Return [x, y] of the center of cell containing provided text 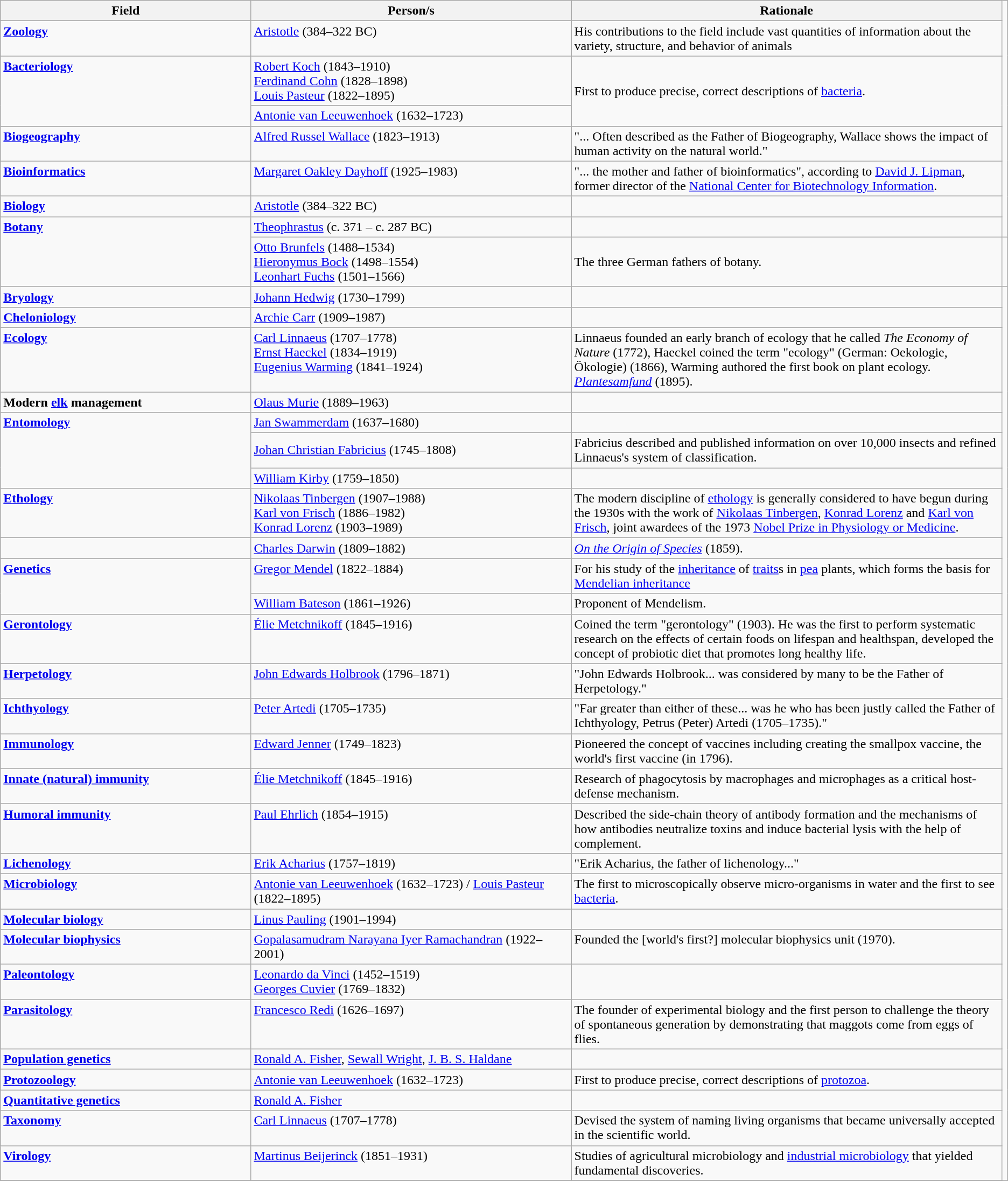
Ichthyology [126, 716]
John Edwards Holbrook (1796–1871) [411, 681]
Gerontology [126, 639]
Johann Hedwig (1730–1799) [411, 297]
Biology [126, 206]
Ecology [126, 360]
Zoology [126, 39]
Biogeography [126, 143]
Otto Brunfels (1488–1534)Hieronymus Bock (1498–1554)Leonhart Fuchs (1501–1566) [411, 262]
Nikolaas Tinbergen (1907–1988)Karl von Frisch (1886–1982) Konrad Lorenz (1903–1989) [411, 513]
Theophrastus (c. 371 – c. 287 BC) [411, 227]
Population genetics [126, 1059]
Person/s [411, 11]
The first to microscopically observe micro-organisms in water and the first to see bacteria. [786, 891]
Humoral immunity [126, 828]
Ronald A. Fisher [411, 1100]
Carl Linnaeus (1707–1778) [411, 1128]
"John Edwards Holbrook... was considered by many to be the Father of Herpetology." [786, 681]
Protozoology [126, 1080]
Martinus Beijerinck (1851–1931) [411, 1163]
Edward Jenner (1749–1823) [411, 751]
William Bateson (1861–1926) [411, 604]
Molecular biology [126, 919]
Microbiology [126, 891]
Bioinformatics [126, 179]
Linus Pauling (1901–1994) [411, 919]
Rationale [786, 11]
"... Often described as the Father of Biogeography, Wallace shows the impact of human activity on the natural world." [786, 143]
"Far greater than either of these... was he who has been justly called the Father of Ichthyology, Petrus (Peter) Artedi (1705–1735)." [786, 716]
Entomology [126, 450]
Proponent of Mendelism. [786, 604]
Gregor Mendel (1822–1884) [411, 576]
Immunology [126, 751]
Botany [126, 251]
Peter Artedi (1705–1735) [411, 716]
Innate (natural) immunity [126, 786]
Fabricius described and published information on over 10,000 insects and refined Linnaeus's system of classification. [786, 450]
Taxonomy [126, 1128]
Archie Carr (1909–1987) [411, 317]
Jan Swammerdam (1637–1680) [411, 423]
Charles Darwin (1809–1882) [411, 548]
Quantitative genetics [126, 1100]
Founded the [world's first?] molecular biophysics unit (1970). [786, 947]
Paleontology [126, 982]
Research of phagocytosis by macrophages and microphages as a critical host-defense mechanism. [786, 786]
Alfred Russel Wallace (1823–1913) [411, 143]
Bryology [126, 297]
Gopalasamudram Narayana Iyer Ramachandran (1922–2001) [411, 947]
Erik Acharius (1757–1819) [411, 863]
Robert Koch (1843–1910)Ferdinand Cohn (1828–1898)Louis Pasteur (1822–1895) [411, 81]
Lichenology [126, 863]
Parasitology [126, 1024]
Ronald A. Fisher, Sewall Wright, J. B. S. Haldane [411, 1059]
Devised the system of naming living organisms that became universally accepted in the scientific world. [786, 1128]
Paul Ehrlich (1854–1915) [411, 828]
Modern elk management [126, 402]
William Kirby (1759–1850) [411, 478]
Studies of agricultural microbiology and industrial microbiology that yielded fundamental discoveries. [786, 1163]
His contributions to the field include vast quantities of information about the variety, structure, and behavior of animals [786, 39]
Olaus Murie (1889–1963) [411, 402]
Herpetology [126, 681]
Carl Linnaeus (1707–1778) Ernst Haeckel (1834–1919) Eugenius Warming (1841–1924) [411, 360]
Genetics [126, 586]
Ethology [126, 513]
Bacteriology [126, 91]
Virology [126, 1163]
Molecular biophysics [126, 947]
On the Origin of Species (1859). [786, 548]
Margaret Oakley Dayhoff (1925–1983) [411, 179]
First to produce precise, correct descriptions of bacteria. [786, 91]
The three German fathers of botany. [786, 262]
"Erik Acharius, the father of lichenology..." [786, 863]
Antonie van Leeuwenhoek (1632–1723) / Louis Pasteur (1822–1895) [411, 891]
Field [126, 11]
First to produce precise, correct descriptions of protozoa. [786, 1080]
Johan Christian Fabricius (1745–1808) [411, 450]
Cheloniology [126, 317]
Pioneered the concept of vaccines including creating the smallpox vaccine, the world's first vaccine (in 1796). [786, 751]
Leonardo da Vinci (1452–1519)Georges Cuvier (1769–1832) [411, 982]
For his study of the inheritance of traitss in pea plants, which forms the basis for Mendelian inheritance [786, 576]
Francesco Redi (1626–1697) [411, 1024]
"... the mother and father of bioinformatics", according to David J. Lipman, former director of the National Center for Biotechnology Information. [786, 179]
